From the cell containing the given text, extract its center point as [X, Y] coordinate. 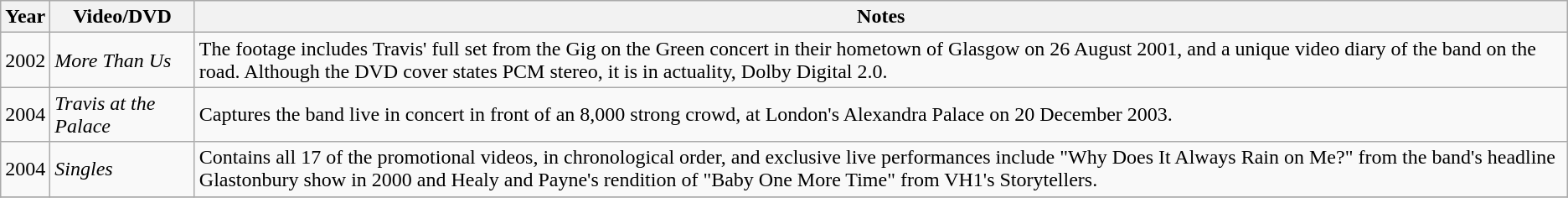
Video/DVD [122, 17]
Singles [122, 169]
More Than Us [122, 60]
Captures the band live in concert in front of an 8,000 strong crowd, at London's Alexandra Palace on 20 December 2003. [881, 114]
Notes [881, 17]
Travis at the Palace [122, 114]
Year [25, 17]
2002 [25, 60]
